Capture the cell that displays the provided text and extract its [X, Y] central coordinate. 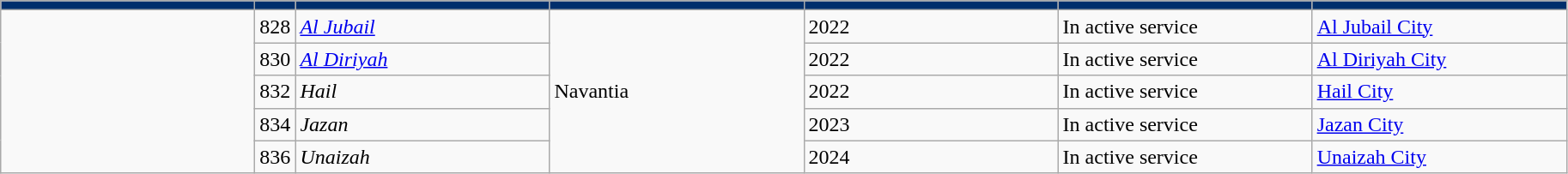
Jazan [422, 124]
828 [275, 27]
Al Jubail [422, 27]
2024 [931, 157]
2023 [931, 124]
836 [275, 157]
Hail [422, 92]
Al Jubail City [1439, 27]
Al Diriyah City [1439, 59]
Al Diriyah [422, 59]
Unaizah City [1439, 157]
834 [275, 124]
Jazan City [1439, 124]
Navantia [677, 92]
Hail City [1439, 92]
830 [275, 59]
Unaizah [422, 157]
832 [275, 92]
